Search for the cell housing the specified text and yield its (x, y) center coordinate. 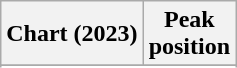
Chart (2023) (72, 34)
Peakposition (189, 34)
